Output the [X, Y] coordinate of the center of the cell containing the given text.  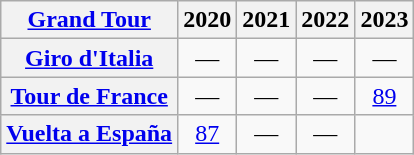
2020 [208, 20]
89 [384, 96]
Grand Tour [90, 20]
87 [208, 134]
Tour de France [90, 96]
2021 [266, 20]
Vuelta a España [90, 134]
2023 [384, 20]
2022 [326, 20]
Giro d'Italia [90, 58]
